Capture the cell that displays the provided text and extract its [X, Y] central coordinate. 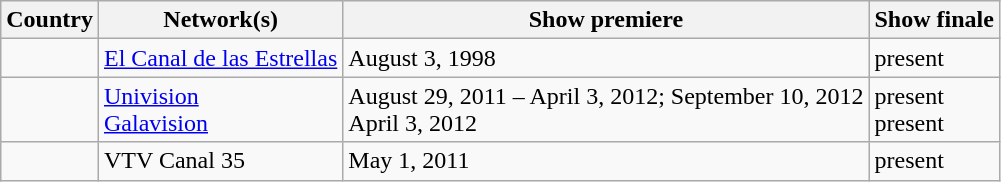
Country [50, 20]
VTV Canal 35 [220, 161]
Show premiere [606, 20]
El Canal de las Estrellas [220, 58]
August 29, 2011 – April 3, 2012; September 10, 2012 April 3, 2012 [606, 110]
August 3, 1998 [606, 58]
presentpresent [934, 110]
May 1, 2011 [606, 161]
Show finale [934, 20]
Network(s) [220, 20]
UnivisionGalavision [220, 110]
